Locate the cell with the specified text and output its [X, Y] center coordinate. 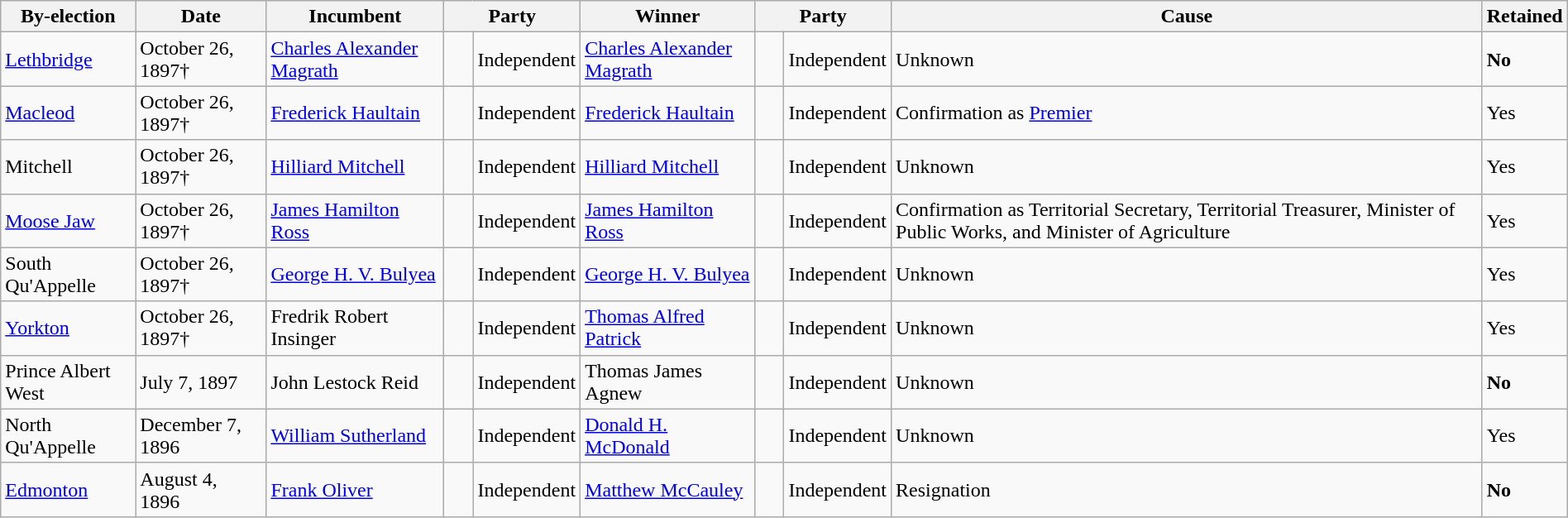
Macleod [68, 113]
Edmonton [68, 490]
Date [201, 17]
Thomas Alfred Patrick [668, 328]
South Qu'Appelle [68, 275]
Winner [668, 17]
Moose Jaw [68, 220]
Frank Oliver [356, 490]
Incumbent [356, 17]
Confirmation as Territorial Secretary, Territorial Treasurer, Minister of Public Works, and Minister of Agriculture [1188, 220]
Matthew McCauley [668, 490]
Retained [1525, 17]
Thomas James Agnew [668, 382]
Prince Albert West [68, 382]
By-election [68, 17]
Fredrik Robert Insinger [356, 328]
December 7, 1896 [201, 435]
Confirmation as Premier [1188, 113]
Yorkton [68, 328]
John Lestock Reid [356, 382]
North Qu'Appelle [68, 435]
William Sutherland [356, 435]
August 4, 1896 [201, 490]
Cause [1188, 17]
Resignation [1188, 490]
Lethbridge [68, 60]
July 7, 1897 [201, 382]
Donald H. McDonald [668, 435]
Mitchell [68, 167]
